Determine the (x, y) coordinate at the center of the cell enclosing the given text.  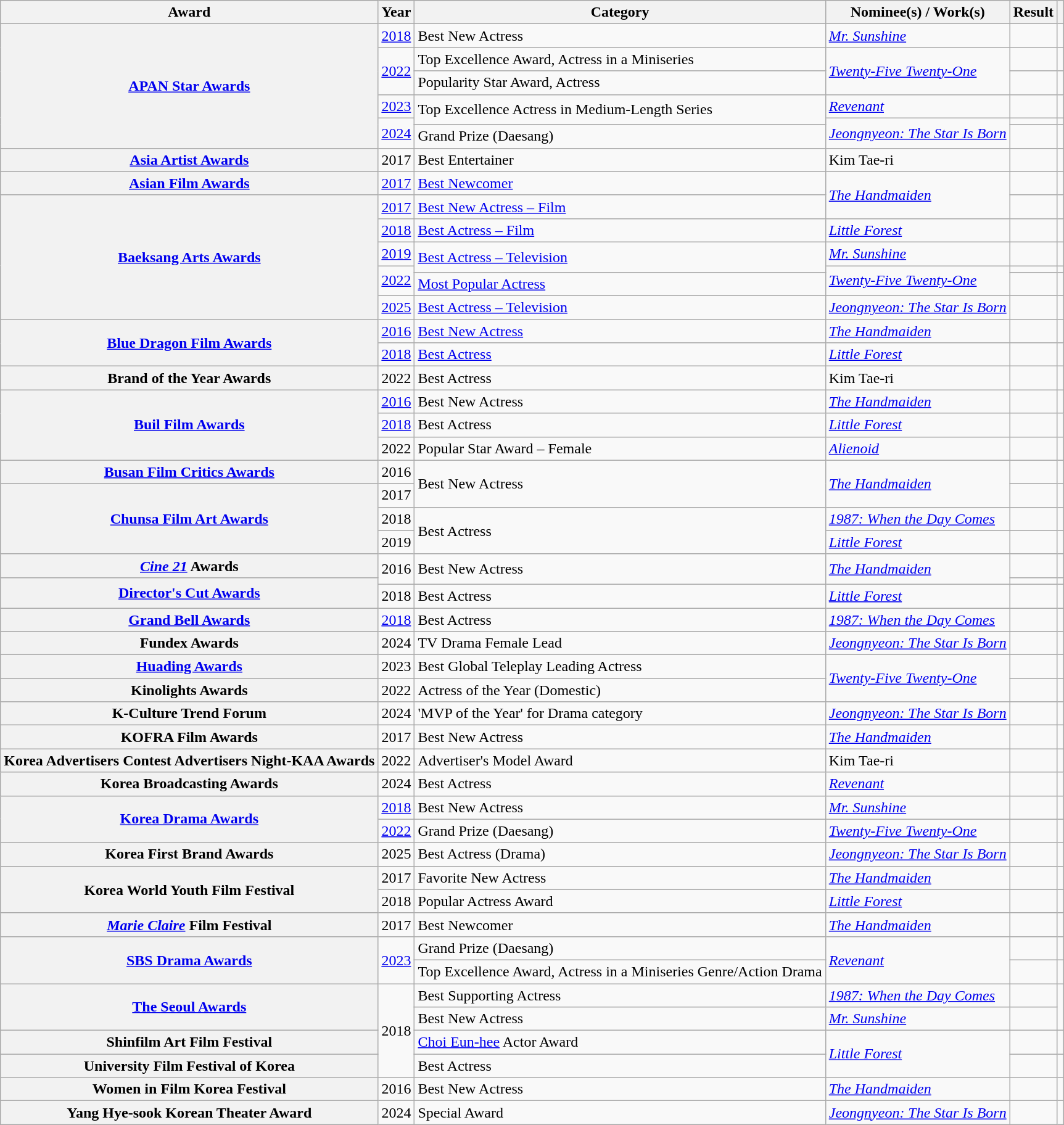
Yang Hye-sook Korean Theater Award (189, 1113)
Nominee(s) / Work(s) (918, 12)
Popular Actress Award (620, 901)
Top Excellence Award, Actress in a Miniseries (620, 59)
Top Excellence Actress in Medium-Length Series (620, 110)
Korea Broadcasting Awards (189, 784)
Huading Awards (189, 667)
Best Actress – Film (620, 230)
Fundex Awards (189, 643)
Choi Eun-hee Actor Award (620, 1042)
Director's Cut Awards (189, 592)
Alienoid (918, 448)
University Film Festival of Korea (189, 1066)
Best Global Teleplay Leading Actress (620, 667)
Shinfilm Art Film Festival (189, 1042)
Result (1033, 12)
Blue Dragon Film Awards (189, 343)
Marie Claire Film Festival (189, 925)
Advertiser's Model Award (620, 760)
Best New Actress – Film (620, 207)
Top Excellence Award, Actress in a Miniseries Genre/Action Drama (620, 971)
Cine 21 Awards (189, 566)
Kinolights Awards (189, 690)
Popularity Star Award, Actress (620, 83)
The Seoul Awards (189, 1007)
Most Popular Actress (620, 284)
Asia Artist Awards (189, 160)
Korea Advertisers Contest Advertisers Night-KAA Awards (189, 760)
Korea World Youth Film Festival (189, 889)
Korea Drama Awards (189, 819)
APAN Star Awards (189, 86)
Women in Film Korea Festival (189, 1089)
Korea First Brand Awards (189, 854)
Best Supporting Actress (620, 995)
Grand Bell Awards (189, 620)
Award (189, 12)
Asian Film Awards (189, 183)
TV Drama Female Lead (620, 643)
Buil Film Awards (189, 425)
SBS Drama Awards (189, 960)
Category (620, 12)
Actress of the Year (Domestic) (620, 690)
KOFRA Film Awards (189, 737)
Busan Film Critics Awards (189, 472)
Year (396, 12)
Best Entertainer (620, 160)
Popular Star Award – Female (620, 448)
Favorite New Actress (620, 878)
'MVP of the Year' for Drama category (620, 714)
Chunsa Film Art Awards (189, 519)
Brand of the Year Awards (189, 378)
Special Award (620, 1113)
Best Actress (Drama) (620, 854)
K-Culture Trend Forum (189, 714)
Baeksang Arts Awards (189, 257)
